Capture the cell that displays the provided text and extract its (X, Y) central coordinate. 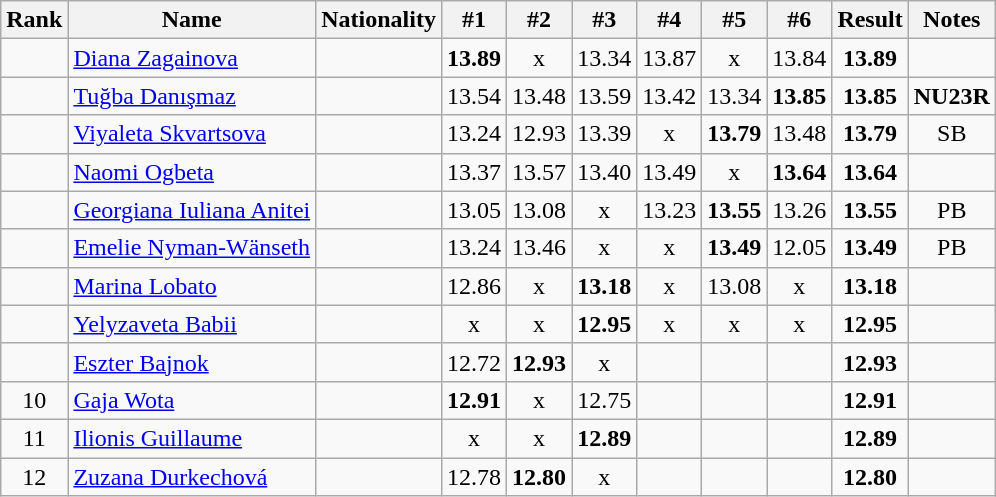
12.78 (474, 477)
13.05 (474, 210)
Eszter Bajnok (192, 362)
12.75 (604, 400)
#1 (474, 20)
Ilionis Guillaume (192, 438)
12 (34, 477)
11 (34, 438)
12.72 (474, 362)
Rank (34, 20)
13.42 (670, 96)
13.59 (604, 96)
12.86 (474, 286)
13.40 (604, 172)
13.23 (670, 210)
#4 (670, 20)
13.87 (670, 58)
Georgiana Iuliana Anitei (192, 210)
Marina Lobato (192, 286)
13.39 (604, 134)
12.05 (800, 248)
Naomi Ogbeta (192, 172)
13.57 (540, 172)
NU23R (952, 96)
Zuzana Durkechová (192, 477)
13.54 (474, 96)
#6 (800, 20)
Name (192, 20)
Notes (952, 20)
13.37 (474, 172)
Diana Zagainova (192, 58)
Viyaleta Skvartsova (192, 134)
13.26 (800, 210)
Emelie Nyman-Wänseth (192, 248)
Result (870, 20)
10 (34, 400)
#2 (540, 20)
13.46 (540, 248)
Gaja Wota (192, 400)
Nationality (379, 20)
13.84 (800, 58)
#5 (734, 20)
Yelyzaveta Babii (192, 324)
#3 (604, 20)
SB (952, 134)
Tuğba Danışmaz (192, 96)
